Provide the [X, Y] coordinate of the cell's center where the given text is located.  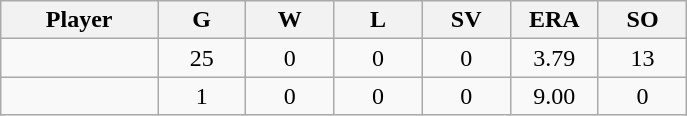
L [378, 20]
SV [466, 20]
W [290, 20]
SO [642, 20]
3.79 [554, 58]
9.00 [554, 96]
G [202, 20]
1 [202, 96]
Player [80, 20]
25 [202, 58]
13 [642, 58]
ERA [554, 20]
